Scan for the cell matching the given text and deliver its (X, Y) coordinate at center. 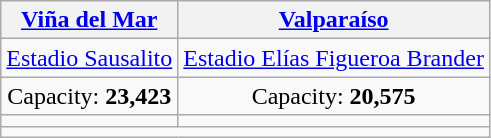
Viña del Mar (90, 20)
Valparaíso (334, 20)
Capacity: 20,575 (334, 96)
Estadio Sausalito (90, 58)
Capacity: 23,423 (90, 96)
Estadio Elías Figueroa Brander (334, 58)
